Extract the (x, y) coordinate from the center of the cell holding the provided text.  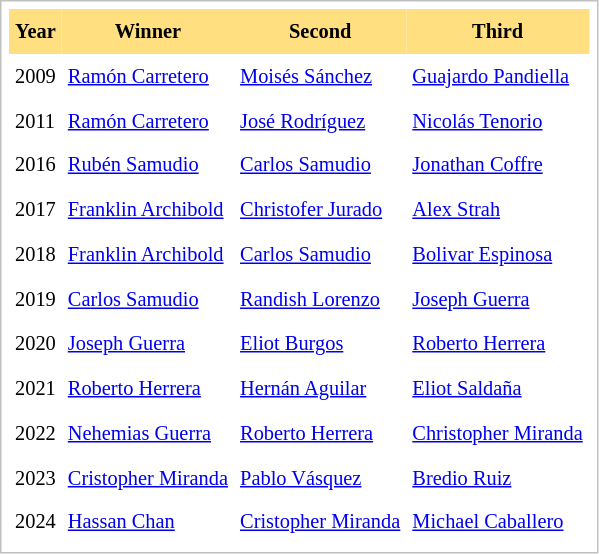
2024 (36, 522)
2023 (36, 478)
2009 (36, 76)
Michael Caballero (497, 522)
José Rodríguez (320, 120)
2011 (36, 120)
Bredio Ruiz (497, 478)
Nicolás Tenorio (497, 120)
Nehemias Guerra (148, 434)
Second (320, 32)
Hernán Aguilar (320, 388)
2021 (36, 388)
2018 (36, 254)
Christofer Jurado (320, 210)
2016 (36, 166)
Winner (148, 32)
2020 (36, 344)
2019 (36, 300)
Jonathan Coffre (497, 166)
Rubén Samudio (148, 166)
2017 (36, 210)
2022 (36, 434)
Third (497, 32)
Year (36, 32)
Guajardo Pandiella (497, 76)
Moisés Sánchez (320, 76)
Hassan Chan (148, 522)
Bolivar Espinosa (497, 254)
Alex Strah (497, 210)
Christopher Miranda (497, 434)
Eliot Saldaña (497, 388)
Eliot Burgos (320, 344)
Randish Lorenzo (320, 300)
Pablo Vásquez (320, 478)
